Locate the cell with the specified text and output its [x, y] center coordinate. 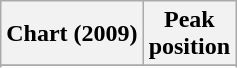
Peakposition [189, 34]
Chart (2009) [72, 34]
